Return (x, y) of the center of cell containing provided text 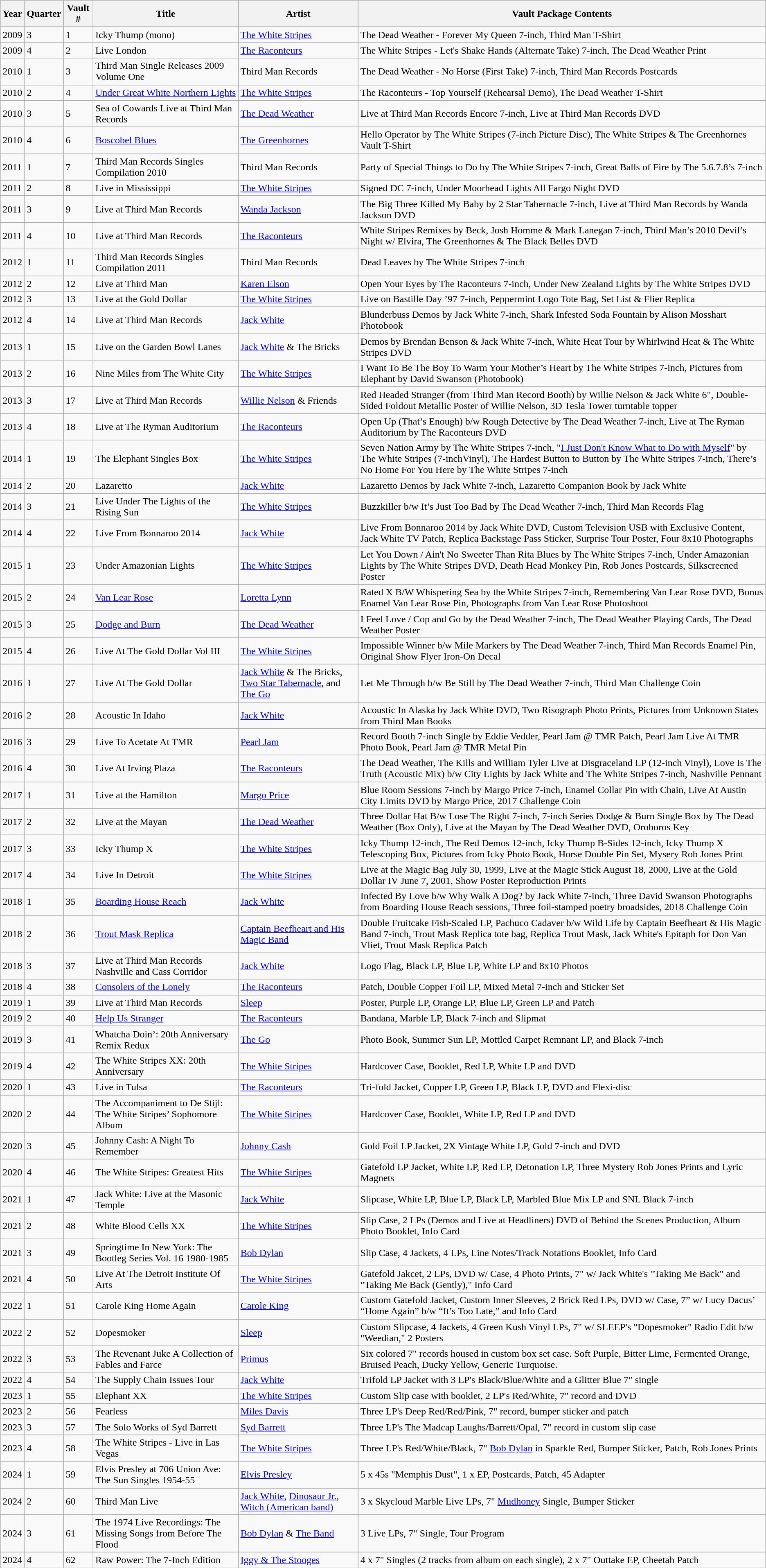
Bob Dylan (298, 1253)
Blue Room Sessions 7-inch by Margo Price 7-inch, Enamel Collar Pin with Chain, Live At Austin City Limits DVD by Margo Price, 2017 Challenge Coin (562, 795)
Springtime In New York: The Bootleg Series Vol. 16 1980-1985 (165, 1253)
5 x 45s "Memphis Dust", 1 x EP, Postcards, Patch, 45 Adapter (562, 1475)
61 (79, 1534)
36 (79, 934)
Open Your Eyes by The Raconteurs 7-inch, Under New Zealand Lights by The White Stripes DVD (562, 284)
Live at the Hamilton (165, 795)
3 x Skycloud Marble Live LPs, 7" Mudhoney Single, Bumper Sticker (562, 1501)
Jack White: Live at the Masonic Temple (165, 1200)
The Go (298, 1039)
44 (79, 1114)
Live at The Ryman Auditorium (165, 427)
Title (165, 14)
Hardcover Case, Booklet, Red LP, White LP and DVD (562, 1066)
Boarding House Reach (165, 901)
Fearless (165, 1411)
The Dead Weather - Forever My Queen 7-inch, Third Man T-Shirt (562, 35)
Dopesmoker (165, 1332)
62 (79, 1560)
52 (79, 1332)
Live in Tulsa (165, 1087)
6 (79, 140)
40 (79, 1018)
33 (79, 848)
10 (79, 236)
Loretta Lynn (298, 598)
19 (79, 459)
Lazaretto (165, 486)
Vault # (79, 14)
Impossible Winner b/w Mile Markers by The Dead Weather 7-inch, Third Man Records Enamel Pin, Original Show Flyer Iron-On Decal (562, 651)
Dead Leaves by The White Stripes 7-inch (562, 262)
Miles Davis (298, 1411)
Slipcase, White LP, Blue LP, Black LP, Marbled Blue Mix LP and SNL Black 7-inch (562, 1200)
Jack White, Dinosaur Jr., Witch (American band) (298, 1501)
The Elephant Singles Box (165, 459)
White Stripes Remixes by Beck, Josh Homme & Mark Lanegan 7-inch, Third Man’s 2010 Devil’s Night w/ Elvira, The Greenhornes & The Black Belles DVD (562, 236)
The White Stripes - Let's Shake Hands (Alternate Take) 7-inch, The Dead Weather Print (562, 50)
The Raconteurs - Top Yourself (Rehearsal Demo), The Dead Weather T-Shirt (562, 93)
Blunderbuss Demos by Jack White 7-inch, Shark Infested Soda Fountain by Alison Mosshart Photobook (562, 320)
White Blood Cells XX (165, 1226)
The Solo Works of Syd Barrett (165, 1427)
57 (79, 1427)
Live At The Detroit Institute Of Arts (165, 1279)
The 1974 Live Recordings: The Missing Songs from Before The Flood (165, 1534)
15 (79, 347)
43 (79, 1087)
42 (79, 1066)
31 (79, 795)
Artist (298, 14)
Gatefold Jakcet, 2 LPs, DVD w/ Case, 4 Photo Prints, 7" w/ Jack White's "Taking Me Back" and "Taking Me Back (Gently)," Info Card (562, 1279)
Live Under The Lights of the Rising Sun (165, 507)
Tri-fold Jacket, Copper LP, Green LP, Black LP, DVD and Flexi-disc (562, 1087)
50 (79, 1279)
49 (79, 1253)
Carole King (298, 1306)
55 (79, 1396)
Third Man Records Singles Compilation 2010 (165, 167)
Jack White & The Bricks, Two Star Tabernacle, and The Go (298, 683)
Gold Foil LP Jacket, 2X Vintage White LP, Gold 7-inch and DVD (562, 1146)
Help Us Stranger (165, 1018)
Custom Slip case with booklet, 2 LP's Red/White, 7" record and DVD (562, 1396)
Van Lear Rose (165, 598)
28 (79, 715)
Live at Third Man Records Nashville and Cass Corridor (165, 966)
48 (79, 1226)
Whatcha Doin’: 20th Anniversary Remix Redux (165, 1039)
Quarter (44, 14)
Open Up (That’s Enough) b/w Rough Detective by The Dead Weather 7-inch, Live at The Ryman Auditorium by The Raconteurs DVD (562, 427)
The White Stripes XX: 20th Anniversary (165, 1066)
Margo Price (298, 795)
Acoustic In Idaho (165, 715)
47 (79, 1200)
Syd Barrett (298, 1427)
56 (79, 1411)
Let Me Through b/w Be Still by The Dead Weather 7-inch, Third Man Challenge Coin (562, 683)
59 (79, 1475)
Elvis Presley (298, 1475)
Live From Bonnaroo 2014 (165, 533)
Primus (298, 1359)
Live At The Gold Dollar Vol III (165, 651)
Hardcover Case, Booklet, White LP, Red LP and DVD (562, 1114)
I Want To Be The Boy To Warm Your Mother’s Heart by The White Stripes 7-inch, Pictures from Elephant by David Swanson (Photobook) (562, 373)
Live in Mississippi (165, 188)
37 (79, 966)
5 (79, 114)
Third Man Single Releases 2009 Volume One (165, 71)
23 (79, 565)
Nine Miles from The White City (165, 373)
Consolers of the Lonely (165, 987)
Logo Flag, Black LP, Blue LP, White LP and 8x10 Photos (562, 966)
I Feel Love / Cop and Go by the Dead Weather 7-inch, The Dead Weather Playing Cards, The Dead Weather Poster (562, 624)
Gatefold LP Jacket, White LP, Red LP, Detonation LP, Three Mystery Rob Jones Prints and Lyric Magnets (562, 1173)
Slip Case, 4 Jackets, 4 LPs, Line Notes/Track Notations Booklet, Info Card (562, 1253)
Three LP's The Madcap Laughs/Barrett/Opal, 7" record in custom slip case (562, 1427)
Pearl Jam (298, 742)
Dodge and Burn (165, 624)
30 (79, 769)
Live At Irving Plaza (165, 769)
35 (79, 901)
14 (79, 320)
16 (79, 373)
Jack White & The Bricks (298, 347)
Signed DC 7-inch, Under Moorhead Lights All Fargo Night DVD (562, 188)
Demos by Brendan Benson & Jack White 7-inch, White Heat Tour by Whirlwind Heat & The White Stripes DVD (562, 347)
12 (79, 284)
The Greenhornes (298, 140)
Trifold LP Jacket with 3 LP's Black/Blue/White and a Glitter Blue 7" single (562, 1380)
Iggy & The Stooges (298, 1560)
Lazaretto Demos by Jack White 7-inch, Lazaretto Companion Book by Jack White (562, 486)
Three LP's Red/White/Black, 7" Bob Dylan in Sparkle Red, Bumper Sticker, Patch, Rob Jones Prints (562, 1448)
The White Stripes - Live in Las Vegas (165, 1448)
Icky Thump (mono) (165, 35)
41 (79, 1039)
Vault Package Contents (562, 14)
27 (79, 683)
Raw Power: The 7-Inch Edition (165, 1560)
Sea of Cowards Live at Third Man Records (165, 114)
Karen Elson (298, 284)
60 (79, 1501)
Six colored 7" records housed in custom box set case. Soft Purple, Bitter Lime, Fermented Orange, Bruised Peach, Ducky Yellow, Generic Turquoise. (562, 1359)
Record Booth 7-inch Single by Eddie Vedder, Pearl Jam @ TMR Patch, Pearl Jam Live At TMR Photo Book, Pearl Jam @ TMR Metal Pin (562, 742)
Live In Detroit (165, 875)
Live at Third Man Records Encore 7-inch, Live at Third Man Records DVD (562, 114)
Live At The Gold Dollar (165, 683)
Party of Special Things to Do by The White Stripes 7-inch, Great Balls of Fire by The 5.6.7.8’s 7-inch (562, 167)
29 (79, 742)
54 (79, 1380)
Live on the Garden Bowl Lanes (165, 347)
Captain Beefheart and His Magic Band (298, 934)
11 (79, 262)
Johnny Cash: A Night To Remember (165, 1146)
51 (79, 1306)
20 (79, 486)
24 (79, 598)
Boscobel Blues (165, 140)
39 (79, 1003)
Trout Mask Replica (165, 934)
38 (79, 987)
Acoustic In Alaska by Jack White DVD, Two Risograph Photo Prints, Pictures from Unknown States from Third Man Books (562, 715)
Bandana, Marble LP, Black 7-inch and Slipmat (562, 1018)
Patch, Double Copper Foil LP, Mixed Metal 7-inch and Sticker Set (562, 987)
Live at the Gold Dollar (165, 299)
Custom Slipcase, 4 Jackets, 4 Green Kush Vinyl LPs, 7" w/ SLEEP's "Dopesmoker" Radio Edit b/w "Weedian," 2 Posters (562, 1332)
18 (79, 427)
Buzzkiller b/w It’s Just Too Bad by The Dead Weather 7-inch, Third Man Records Flag (562, 507)
Bob Dylan & The Band (298, 1534)
The White Stripes: Greatest Hits (165, 1173)
Live at the Mayan (165, 822)
Willie Nelson & Friends (298, 400)
3 Live LPs, 7" Single, Tour Program (562, 1534)
The Accompaniment to De Stijl: The White Stripes’ Sophomore Album (165, 1114)
Under Amazonian Lights (165, 565)
26 (79, 651)
22 (79, 533)
17 (79, 400)
8 (79, 188)
Icky Thump X (165, 848)
Under Great White Northern Lights (165, 93)
58 (79, 1448)
32 (79, 822)
Elephant XX (165, 1396)
Third Man Live (165, 1501)
4 x 7" Singles (2 tracks from album on each single), 2 x 7" Outtake EP, Cheetah Patch (562, 1560)
Custom Gatefold Jacket, Custom Inner Sleeves, 2 Brick Red LPs, DVD w/ Case, 7” w/ Lucy Dacus’ “Home Again” b/w “It’s Too Late,” and Info Card (562, 1306)
34 (79, 875)
53 (79, 1359)
Slip Case, 2 LPs (Demos and Live at Headliners) DVD of Behind the Scenes Production, Album Photo Booklet, Info Card (562, 1226)
45 (79, 1146)
The Dead Weather - No Horse (First Take) 7-inch, Third Man Records Postcards (562, 71)
46 (79, 1173)
Wanda Jackson (298, 209)
Live London (165, 50)
Carole King Home Again (165, 1306)
21 (79, 507)
9 (79, 209)
Hello Operator by The White Stripes (7-inch Picture Disc), The White Stripes & The Greenhornes Vault T-Shirt (562, 140)
Johnny Cash (298, 1146)
Photo Book, Summer Sun LP, Mottled Carpet Remnant LP, and Black 7-inch (562, 1039)
7 (79, 167)
Three LP's Deep Red/Red/Pink, 7" record, bumper sticker and patch (562, 1411)
The Big Three Killed My Baby by 2 Star Tabernacle 7-inch, Live at Third Man Records by Wanda Jackson DVD (562, 209)
Elvis Presley at 706 Union Ave: The Sun Singles 1954-55 (165, 1475)
Live on Bastille Day ’97 7-inch, Peppermint Logo Tote Bag, Set List & Flier Replica (562, 299)
13 (79, 299)
Live To Acetate At TMR (165, 742)
Year (12, 14)
Live at Third Man (165, 284)
The Supply Chain Issues Tour (165, 1380)
25 (79, 624)
Poster, Purple LP, Orange LP, Blue LP, Green LP and Patch (562, 1003)
The Revenant Juke A Collection of Fables and Farce (165, 1359)
Third Man Records Singles Compilation 2011 (165, 262)
